Return [x, y] of the center of cell containing provided text 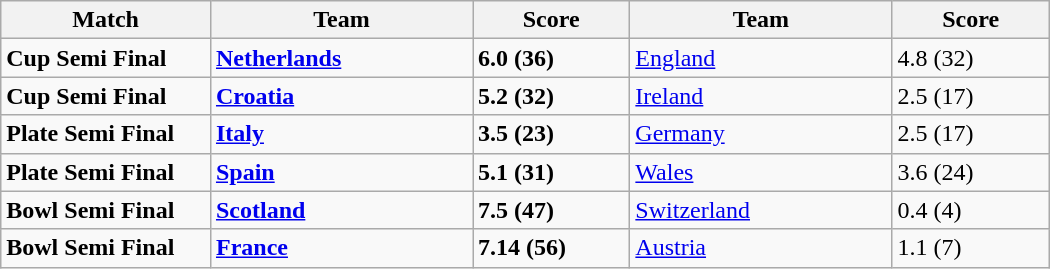
Switzerland [761, 210]
Wales [761, 172]
1.1 (7) [970, 248]
Scotland [341, 210]
Italy [341, 134]
Match [106, 20]
7.14 (56) [552, 248]
7.5 (47) [552, 210]
England [761, 58]
3.6 (24) [970, 172]
4.8 (32) [970, 58]
Croatia [341, 96]
France [341, 248]
Spain [341, 172]
6.0 (36) [552, 58]
5.1 (31) [552, 172]
Germany [761, 134]
5.2 (32) [552, 96]
Ireland [761, 96]
3.5 (23) [552, 134]
Netherlands [341, 58]
0.4 (4) [970, 210]
Austria [761, 248]
